Locate the cell with the specified text and output its [X, Y] center coordinate. 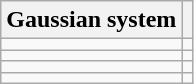
Gaussian system [92, 20]
